Extract the (X, Y) coordinate from the center of the cell holding the provided text.  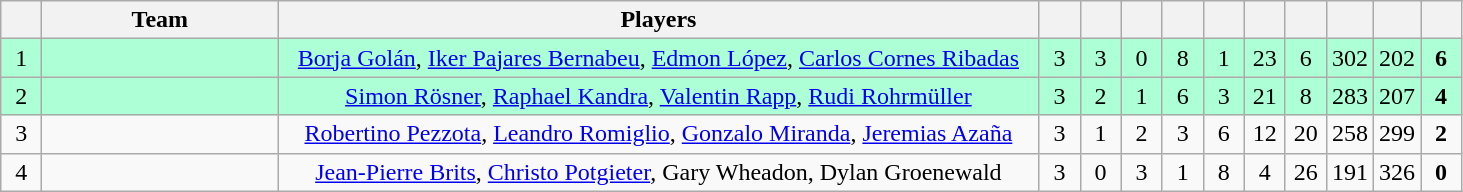
302 (1350, 58)
258 (1350, 134)
20 (1306, 134)
21 (1264, 96)
12 (1264, 134)
Borja Golán, Iker Pajares Bernabeu, Edmon López, Carlos Cornes Ribadas (658, 58)
191 (1350, 172)
202 (1396, 58)
207 (1396, 96)
Simon Rösner, Raphael Kandra, Valentin Rapp, Rudi Rohrmüller (658, 96)
23 (1264, 58)
Players (658, 20)
299 (1396, 134)
26 (1306, 172)
326 (1396, 172)
Team (160, 20)
Robertino Pezzota, Leandro Romiglio, Gonzalo Miranda, Jeremias Azaña (658, 134)
Jean-Pierre Brits, Christo Potgieter, Gary Wheadon, Dylan Groenewald (658, 172)
283 (1350, 96)
